From the cell containing the given text, extract its center point as (x, y) coordinate. 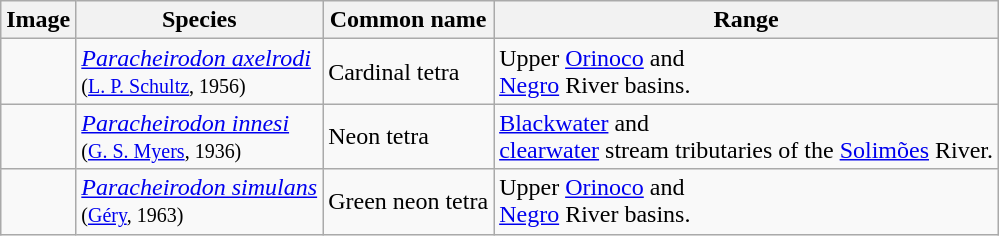
Image (38, 20)
Paracheirodon axelrodi(L. P. Schultz, 1956) (200, 72)
Green neon tetra (408, 202)
Blackwater andclearwater stream tributaries of the Solimões River. (746, 136)
Neon tetra (408, 136)
Common name (408, 20)
Species (200, 20)
Paracheirodon simulans(Géry, 1963) (200, 202)
Cardinal tetra (408, 72)
Range (746, 20)
Paracheirodon innesi(G. S. Myers, 1936) (200, 136)
